Determine the [X, Y] coordinate at the center of the cell enclosing the given text.  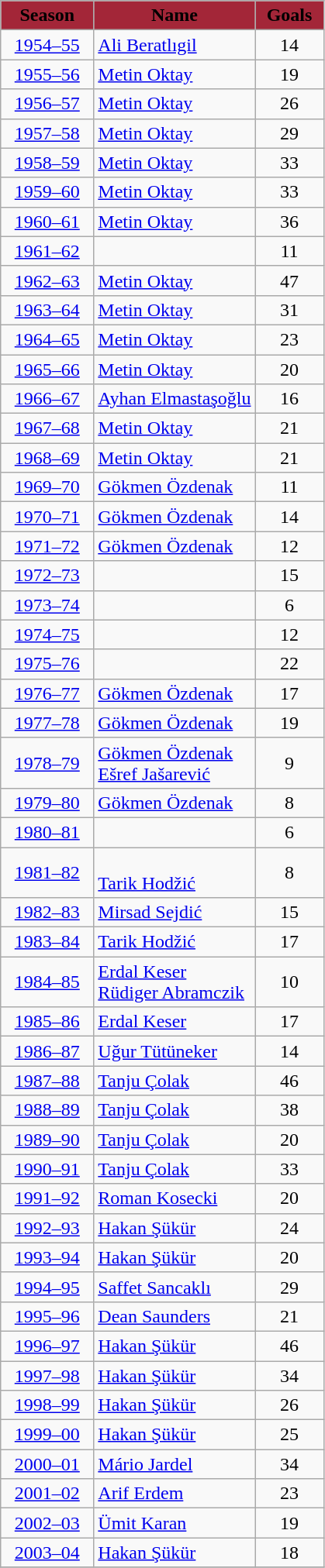
9 [289, 762]
Ali Beratlıgil [175, 45]
Ümit Karan [175, 1523]
1966–67 [47, 399]
1969–70 [47, 487]
1994–95 [47, 1287]
1990–91 [47, 1169]
47 [289, 280]
1954–55 [47, 45]
1992–93 [47, 1228]
2001–02 [47, 1494]
1957–58 [47, 133]
Erdal Keser Rüdiger Abramczik [175, 982]
1964–65 [47, 339]
1983–84 [47, 942]
2000–01 [47, 1464]
38 [289, 1110]
1959–60 [47, 192]
1980–81 [47, 832]
24 [289, 1228]
1974–75 [47, 634]
1986–87 [47, 1051]
Gökmen Özdenak Ešref Jašarević [175, 762]
1989–90 [47, 1140]
1970–71 [47, 517]
1997–98 [47, 1375]
25 [289, 1435]
1975–76 [47, 664]
1996–97 [47, 1346]
1993–94 [47, 1257]
1984–85 [47, 982]
Goals [289, 15]
10 [289, 982]
1977–78 [47, 723]
1978–79 [47, 762]
1995–96 [47, 1316]
1991–92 [47, 1198]
1956–57 [47, 104]
Uğur Tütüneker [175, 1051]
1979–80 [47, 803]
1971–72 [47, 546]
1968–69 [47, 458]
Roman Kosecki [175, 1198]
36 [289, 222]
1962–63 [47, 280]
Erdal Keser [175, 1022]
2003–04 [47, 1553]
1960–61 [47, 222]
Saffet Sancaklı [175, 1287]
1999–00 [47, 1435]
Mário Jardel [175, 1464]
1963–64 [47, 310]
18 [289, 1553]
1985–86 [47, 1022]
Season [47, 15]
1961–62 [47, 251]
1972–73 [47, 576]
1958–59 [47, 163]
1976–77 [47, 693]
1988–89 [47, 1110]
Name [175, 15]
1967–68 [47, 428]
1955–56 [47, 74]
1982–83 [47, 913]
2002–03 [47, 1523]
22 [289, 664]
Arif Erdem [175, 1494]
31 [289, 310]
Mirsad Sejdić [175, 913]
1998–99 [47, 1405]
1965–66 [47, 370]
16 [289, 399]
1981–82 [47, 872]
Ayhan Elmastaşoğlu [175, 399]
1987–88 [47, 1081]
Dean Saunders [175, 1316]
1973–74 [47, 605]
